Find where the given text appears and provide that cell's center as [x, y] coordinate. 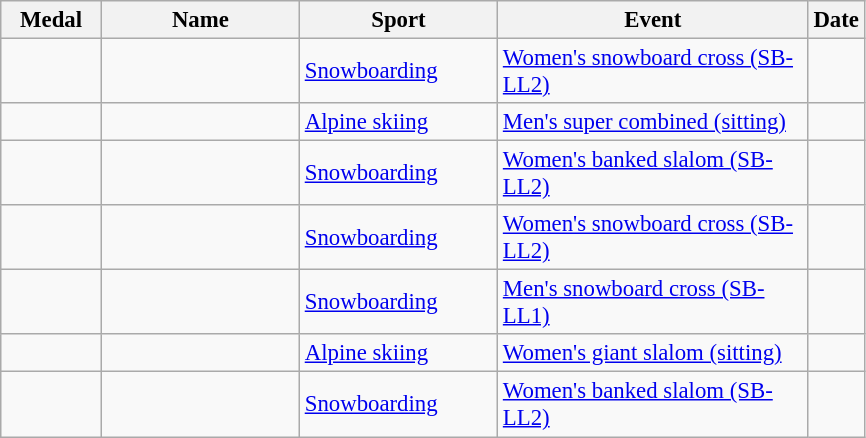
Event [654, 20]
Men's snowboard cross (SB-LL1) [654, 302]
Sport [398, 20]
Women's giant slalom (sitting) [654, 353]
Men's super combined (sitting) [654, 122]
Name [200, 20]
Medal [52, 20]
Date [836, 20]
